Locate the cell with the specified text and output its [x, y] center coordinate. 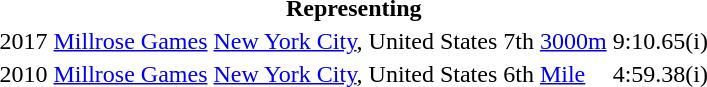
New York City, United States [356, 41]
Millrose Games [130, 41]
3000m [573, 41]
7th [519, 41]
